Identify which cell holds the provided text, then report its (x, y) central coordinate. 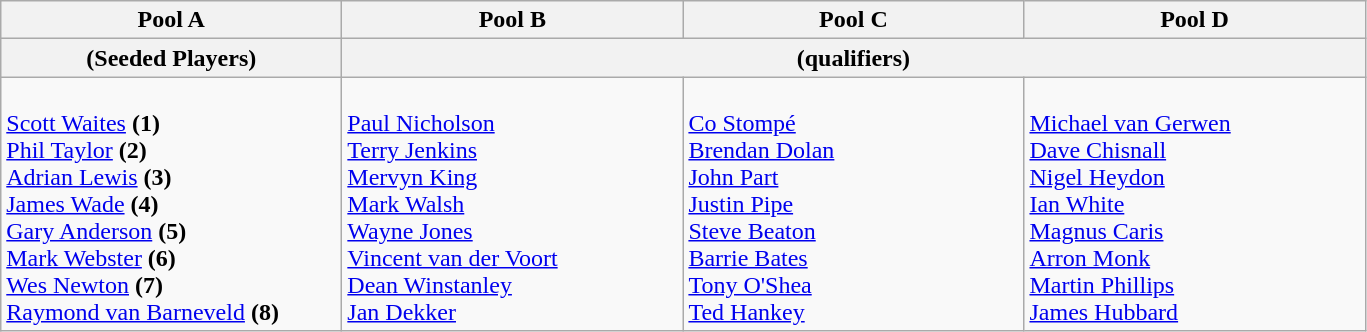
Pool B (512, 20)
Co Stompé Brendan Dolan John Part Justin Pipe Steve Beaton Barrie Bates Tony O'Shea Ted Hankey (854, 204)
Paul Nicholson Terry Jenkins Mervyn King Mark Walsh Wayne Jones Vincent van der Voort Dean Winstanley Jan Dekker (512, 204)
Pool D (1194, 20)
Pool A (172, 20)
Michael van Gerwen Dave Chisnall Nigel Heydon Ian White Magnus Caris Arron Monk Martin Phillips James Hubbard (1194, 204)
Pool C (854, 20)
(Seeded Players) (172, 58)
Scott Waites (1) Phil Taylor (2) Adrian Lewis (3) James Wade (4) Gary Anderson (5) Mark Webster (6) Wes Newton (7) Raymond van Barneveld (8) (172, 204)
(qualifiers) (854, 58)
